Pinpoint the cell where the given text exists, returning its [X, Y] midpoint coordinate. 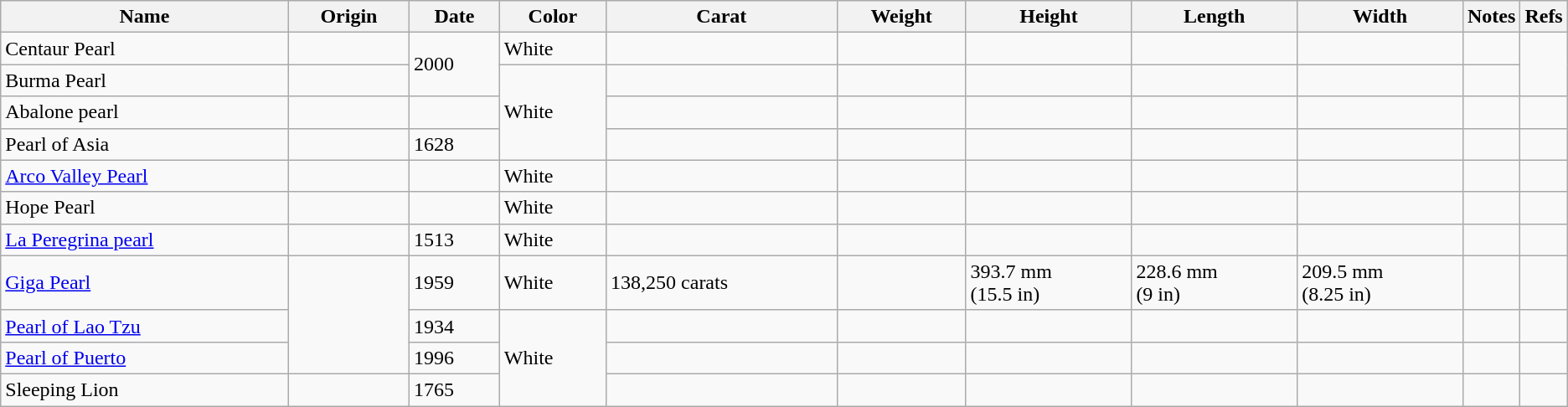
Sleeping Lion [145, 389]
Pearl of Puerto [145, 358]
1628 [455, 144]
Refs [1544, 17]
Pearl of Lao Tzu [145, 326]
Weight [901, 17]
138,250 carats [722, 283]
1959 [455, 283]
393.7 mm(15.5 in) [1049, 283]
Hope Pearl [145, 208]
Pearl of Asia [145, 144]
La Peregrina pearl [145, 240]
1996 [455, 358]
2000 [455, 64]
Giga Pearl [145, 283]
Centaur Pearl [145, 49]
1765 [455, 389]
Color [553, 17]
209.5 mm(8.25 in) [1380, 283]
Origin [348, 17]
Arco Valley Pearl [145, 176]
Height [1049, 17]
Carat [722, 17]
Abalone pearl [145, 112]
228.6 mm(9 in) [1215, 283]
Width [1380, 17]
1513 [455, 240]
Date [455, 17]
1934 [455, 326]
Notes [1491, 17]
Burma Pearl [145, 80]
Length [1215, 17]
Name [145, 17]
